Capture the cell that displays the provided text and extract its (x, y) central coordinate. 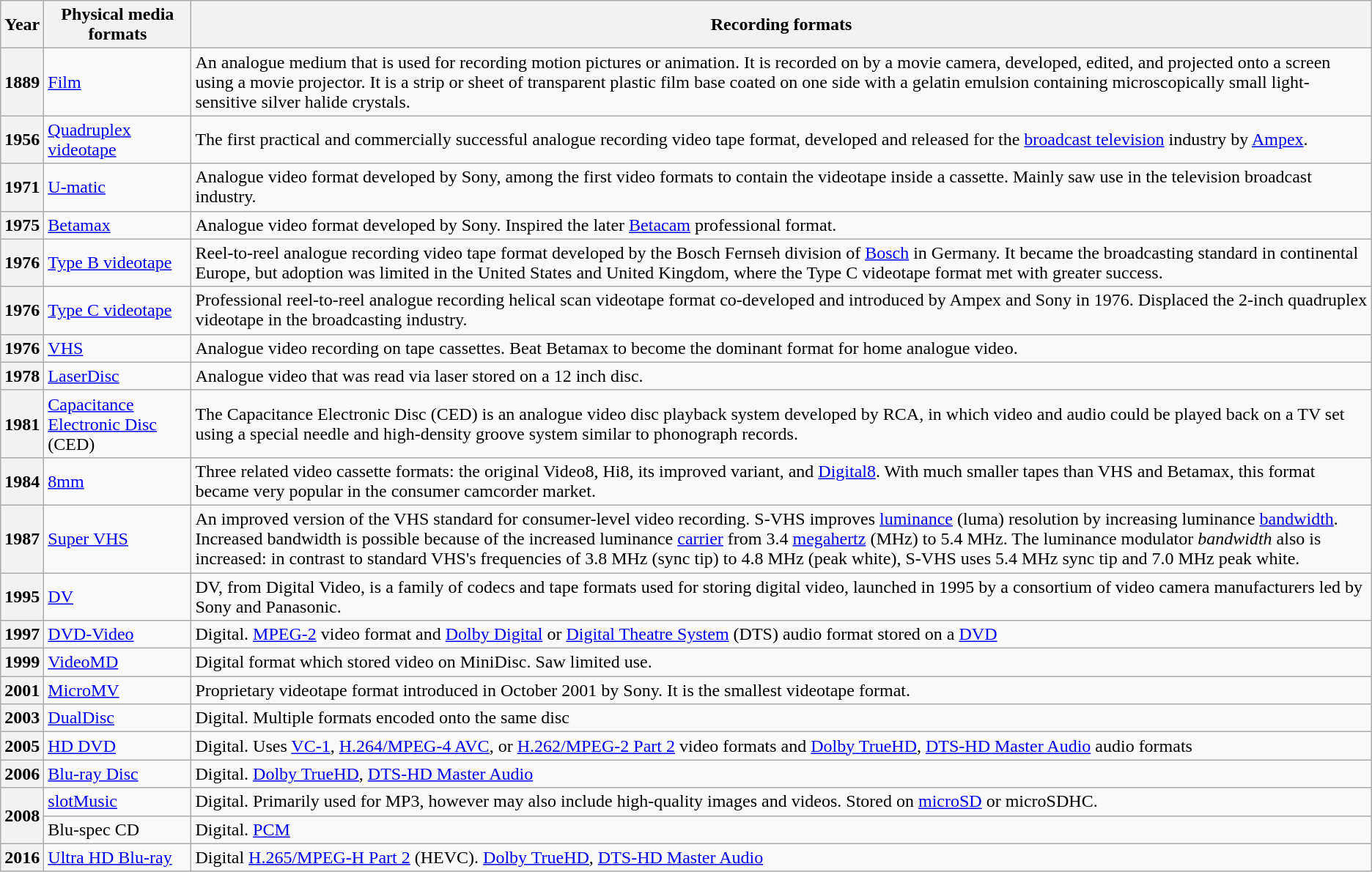
Analogue video format developed by Sony. Inspired the later Betacam professional format. (781, 225)
Betamax (117, 225)
DV (117, 596)
Quadruplex videotape (117, 139)
slotMusic (117, 802)
Digital. Multiple formats encoded onto the same disc (781, 718)
1999 (22, 662)
2016 (22, 857)
DualDisc (117, 718)
1995 (22, 596)
Recording formats (781, 25)
1981 (22, 424)
LaserDisc (117, 376)
1987 (22, 539)
1978 (22, 376)
VHS (117, 348)
Digital. Dolby TrueHD, DTS-HD Master Audio (781, 774)
Capacitance Electronic Disc (CED) (117, 424)
1889 (22, 82)
Type B videotape (117, 262)
1956 (22, 139)
Physical media formats (117, 25)
Digital. MPEG-2 video format and Dolby Digital or Digital Theatre System (DTS) audio format stored on a DVD (781, 635)
Ultra HD Blu-ray (117, 857)
HD DVD (117, 746)
2003 (22, 718)
2005 (22, 746)
Year (22, 25)
1984 (22, 481)
Digital. PCM (781, 829)
2006 (22, 774)
Proprietary videotape format introduced in October 2001 by Sony. It is the smallest videotape format. (781, 690)
Super VHS (117, 539)
8mm (117, 481)
U-matic (117, 188)
2008 (22, 816)
1975 (22, 225)
VideoMD (117, 662)
Blu-ray Disc (117, 774)
Digital. Uses VC-1, H.264/MPEG-4 AVC, or H.262/MPEG-2 Part 2 video formats and Dolby TrueHD, DTS-HD Master Audio audio formats (781, 746)
Digital format which stored video on MiniDisc. Saw limited use. (781, 662)
Analogue video recording on tape cassettes. Beat Betamax to become the dominant format for home analogue video. (781, 348)
Film (117, 82)
Digital. Primarily used for MP3, however may also include high-quality images and videos. Stored on microSD or microSDHC. (781, 802)
Digital H.265/MPEG-H Part 2 (HEVC). Dolby TrueHD, DTS-HD Master Audio (781, 857)
1971 (22, 188)
1997 (22, 635)
Analogue video that was read via laser stored on a 12 inch disc. (781, 376)
Type C videotape (117, 311)
DVD-Video (117, 635)
MicroMV (117, 690)
Blu-spec CD (117, 829)
2001 (22, 690)
